From the cell containing the given text, extract its center point as [x, y] coordinate. 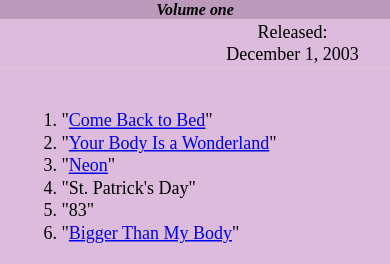
Released:December 1, 2003 [292, 44]
"Come Back to Bed""Your Body Is a Wonderland""Neon""St. Patrick's Day""83""Bigger Than My Body" [195, 166]
Volume one [195, 10]
